Pinpoint the cell where the given text exists, returning its (x, y) midpoint coordinate. 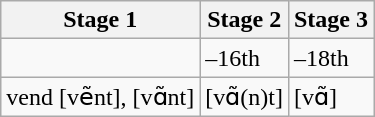
Stage 1 (100, 20)
–16th (244, 58)
vend [vẽnt], [vɑ̃nt] (100, 97)
Stage 3 (330, 20)
–18th (330, 58)
Stage 2 (244, 20)
[vɑ̃(n)t] (244, 97)
[vɑ̃] (330, 97)
